Detect which cell encompasses the target text, then output its (x, y) center coordinate. 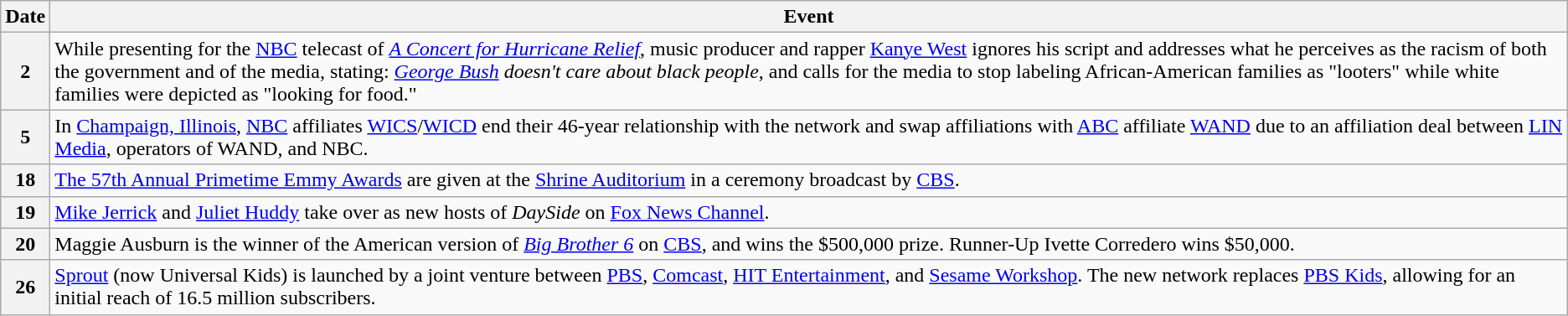
The 57th Annual Primetime Emmy Awards are given at the Shrine Auditorium in a ceremony broadcast by CBS. (809, 180)
19 (25, 212)
2 (25, 71)
18 (25, 180)
26 (25, 287)
5 (25, 137)
20 (25, 244)
Event (809, 17)
Date (25, 17)
Maggie Ausburn is the winner of the American version of Big Brother 6 on CBS, and wins the $500,000 prize. Runner-Up Ivette Corredero wins $50,000. (809, 244)
Mike Jerrick and Juliet Huddy take over as new hosts of DaySide on Fox News Channel. (809, 212)
